Find where the given text appears and provide that cell's center as [x, y] coordinate. 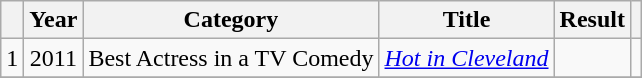
Title [466, 20]
2011 [54, 58]
Year [54, 20]
Hot in Cleveland [466, 58]
Category [231, 20]
1 [12, 58]
Result [592, 20]
Best Actress in a TV Comedy [231, 58]
